Output the [X, Y] coordinate of the center of the cell containing the given text.  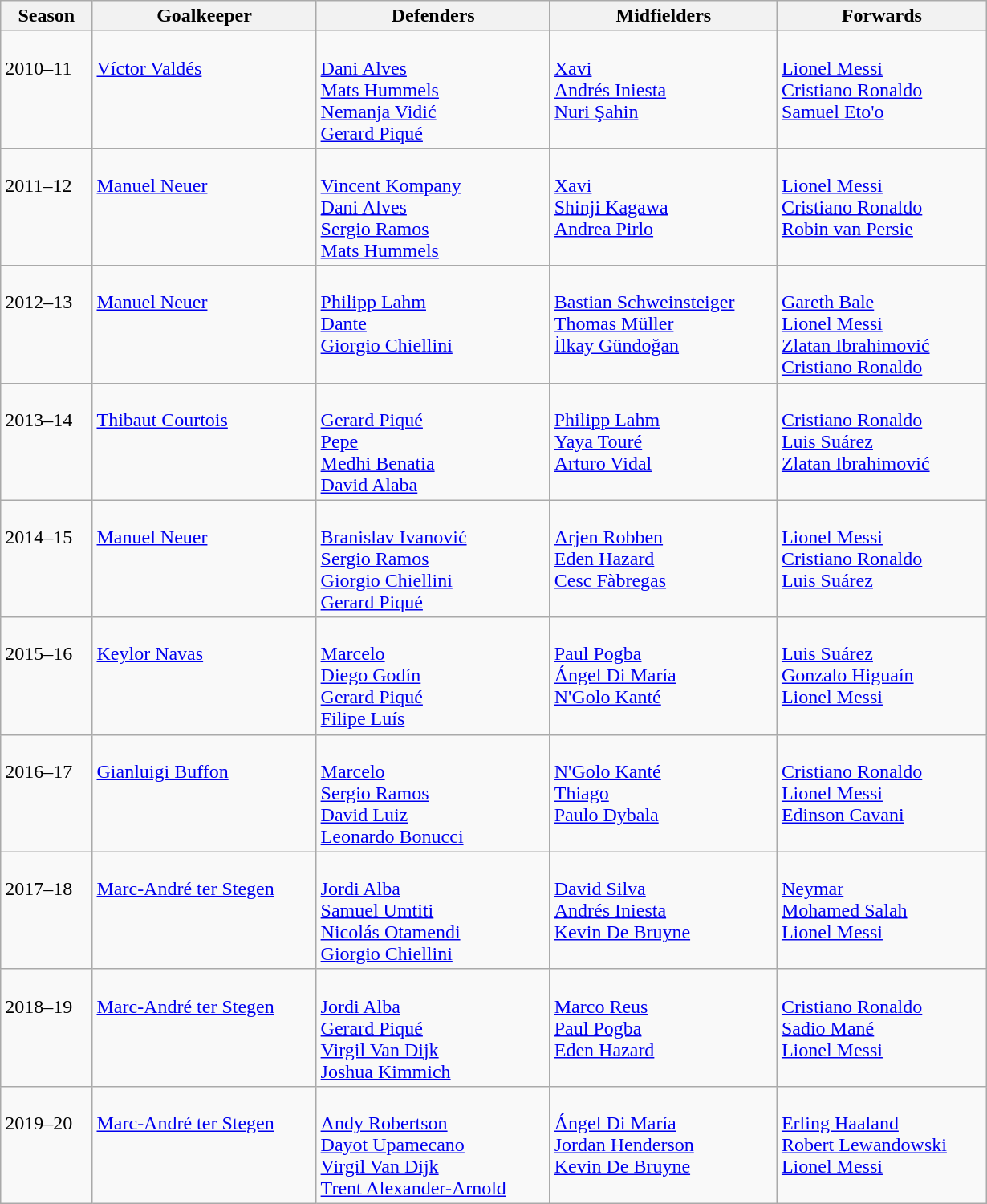
2010–11 [47, 90]
Marcelo Sergio Ramos David Luiz Leonardo Bonucci [433, 793]
2017–18 [47, 910]
2013–14 [47, 441]
N'Golo Kanté Thiago Paulo Dybala [663, 793]
Gareth Bale Lionel Messi Zlatan Ibrahimović Cristiano Ronaldo [881, 324]
Keylor Navas [204, 676]
Lionel Messi Cristiano Ronaldo Samuel Eto'o [881, 90]
Philipp Lahm Yaya Touré Arturo Vidal [663, 441]
Ángel Di María Jordan Henderson Kevin De Bruyne [663, 1145]
Neymar Mohamed Salah Lionel Messi [881, 910]
Luis Suárez Gonzalo Higuaín Lionel Messi [881, 676]
David Silva Andrés Iniesta Kevin De Bruyne [663, 910]
Xavi Andrés Iniesta Nuri Şahin [663, 90]
Philipp Lahm Dante Giorgio Chiellini [433, 324]
Arjen Robben Eden Hazard Cesc Fàbregas [663, 559]
Lionel Messi Cristiano Ronaldo Luis Suárez [881, 559]
Branislav Ivanović Sergio Ramos Giorgio Chiellini Gerard Piqué [433, 559]
Víctor Valdés [204, 90]
2019–20 [47, 1145]
Goalkeeper [204, 16]
Jordi Alba Gerard Piqué Virgil Van Dijk Joshua Kimmich [433, 1027]
Dani Alves Mats Hummels Nemanja Vidić Gerard Piqué [433, 90]
2014–15 [47, 559]
2018–19 [47, 1027]
Cristiano Ronaldo Luis Suárez Zlatan Ibrahimović [881, 441]
Vincent Kompany Dani Alves Sergio Ramos Mats Hummels [433, 207]
Gerard Piqué Pepe Medhi Benatia David Alaba [433, 441]
Season [47, 16]
Marco Reus Paul Pogba Eden Hazard [663, 1027]
Cristiano Ronaldo Sadio Mané Lionel Messi [881, 1027]
Bastian Schweinsteiger Thomas Müller İlkay Gündoğan [663, 324]
Cristiano Ronaldo Lionel Messi Edinson Cavani [881, 793]
Lionel Messi Cristiano Ronaldo Robin van Persie [881, 207]
Forwards [881, 16]
2015–16 [47, 676]
Erling Haaland Robert Lewandowski Lionel Messi [881, 1145]
2016–17 [47, 793]
Andy Robertson Dayot Upamecano Virgil Van Dijk Trent Alexander-Arnold [433, 1145]
Marcelo Diego Godín Gerard Piqué Filipe Luís [433, 676]
Midfielders [663, 16]
Gianluigi Buffon [204, 793]
Jordi Alba Samuel Umtiti Nicolás Otamendi Giorgio Chiellini [433, 910]
2012–13 [47, 324]
2011–12 [47, 207]
Thibaut Courtois [204, 441]
Defenders [433, 16]
Paul Pogba Ángel Di María N'Golo Kanté [663, 676]
Xavi Shinji Kagawa Andrea Pirlo [663, 207]
